Output the (x, y) coordinate of the center of the cell containing the given text.  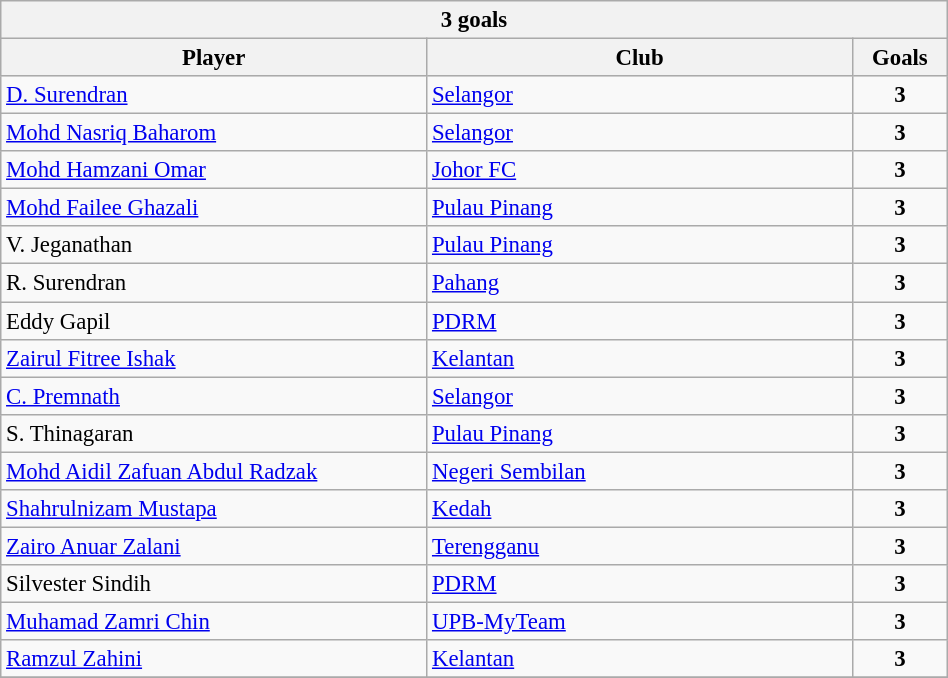
C. Premnath (214, 396)
Mohd Hamzani Omar (214, 170)
UPB-MyTeam (640, 621)
Kedah (640, 509)
Mohd Nasriq Baharom (214, 133)
Johor FC (640, 170)
Negeri Sembilan (640, 471)
Zairul Fitree Ishak (214, 358)
Mohd Failee Ghazali (214, 208)
Mohd Aidil Zafuan Abdul Radzak (214, 471)
S. Thinagaran (214, 433)
Ramzul Zahini (214, 659)
Club (640, 58)
D. Surendran (214, 95)
Terengganu (640, 546)
3 goals (474, 20)
Silvester Sindih (214, 584)
R. Surendran (214, 283)
Eddy Gapil (214, 321)
Zairo Anuar Zalani (214, 546)
Pahang (640, 283)
Shahrulnizam Mustapa (214, 509)
Player (214, 58)
Muhamad Zamri Chin (214, 621)
Goals (900, 58)
V. Jeganathan (214, 245)
